Return [X, Y] of the center of cell containing provided text 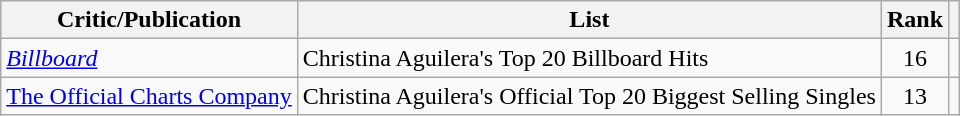
Christina Aguilera's Official Top 20 Biggest Selling Singles [589, 96]
Rank [914, 20]
13 [914, 96]
List [589, 20]
The Official Charts Company [150, 96]
Billboard [150, 58]
Critic/Publication [150, 20]
16 [914, 58]
Christina Aguilera's Top 20 Billboard Hits [589, 58]
